Return (x, y) of the center of cell containing provided text 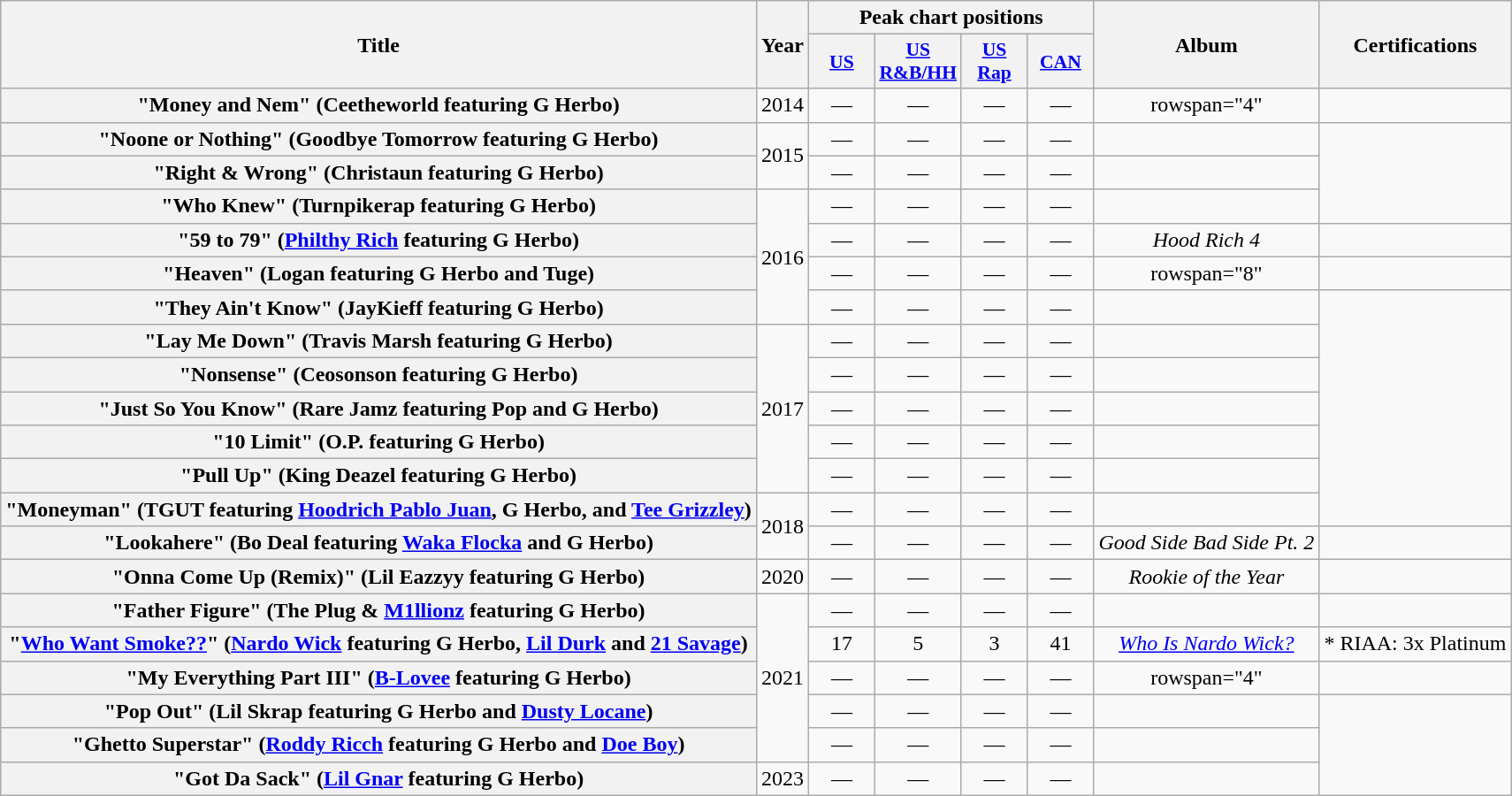
"Lookahere" (Bo Deal featuring Waka Flocka and G Herbo) (378, 543)
Certifications (1415, 44)
CAN (1061, 62)
Rookie of the Year (1206, 577)
2016 (782, 256)
US (842, 62)
"Father Figure" (The Plug & M1llionz featuring G Herbo) (378, 610)
USR&B/HH (918, 62)
Year (782, 44)
2021 (782, 677)
Title (378, 44)
3 (994, 644)
"Pop Out" (Lil Skrap featuring G Herbo and Dusty Locane) (378, 711)
"Nonsense" (Ceosonson featuring G Herbo) (378, 374)
Hood Rich 4 (1206, 240)
Peak chart positions (951, 18)
2020 (782, 577)
2023 (782, 778)
2015 (782, 156)
"Who Knew" (Turnpikerap featuring G Herbo) (378, 206)
"They Ain't Know" (JayKieff featuring G Herbo) (378, 307)
5 (918, 644)
"My Everything Part III" (B-Lovee featuring G Herbo) (378, 677)
"Onna Come Up (Remix)" (Lil Eazzyy featuring G Herbo) (378, 577)
"59 to 79" (Philthy Rich featuring G Herbo) (378, 240)
2017 (782, 408)
2014 (782, 105)
41 (1061, 644)
Who Is Nardo Wick? (1206, 644)
"10 Limit" (O.P. featuring G Herbo) (378, 442)
"Pull Up" (King Deazel featuring G Herbo) (378, 476)
"Noone or Nothing" (Goodbye Tomorrow featuring G Herbo) (378, 139)
"Ghetto Superstar" (Roddy Ricch featuring G Herbo and Doe Boy) (378, 745)
* RIAA: 3x Platinum (1415, 644)
"Heaven" (Logan featuring G Herbo and Tuge) (378, 273)
rowspan="8" (1206, 273)
"Just So You Know" (Rare Jamz featuring Pop and G Herbo) (378, 408)
"Right & Wrong" (Christaun featuring G Herbo) (378, 172)
USRap (994, 62)
Album (1206, 44)
"Who Want Smoke??" (Nardo Wick featuring G Herbo, Lil Durk and 21 Savage) (378, 644)
"Lay Me Down" (Travis Marsh featuring G Herbo) (378, 341)
"Moneyman" (TGUT featuring Hoodrich Pablo Juan, G Herbo, and Tee Grizzley) (378, 509)
17 (842, 644)
"Got Da Sack" (Lil Gnar featuring G Herbo) (378, 778)
Good Side Bad Side Pt. 2 (1206, 543)
2018 (782, 526)
"Money and Nem" (Ceetheworld featuring G Herbo) (378, 105)
